Capture the cell that displays the provided text and extract its [X, Y] central coordinate. 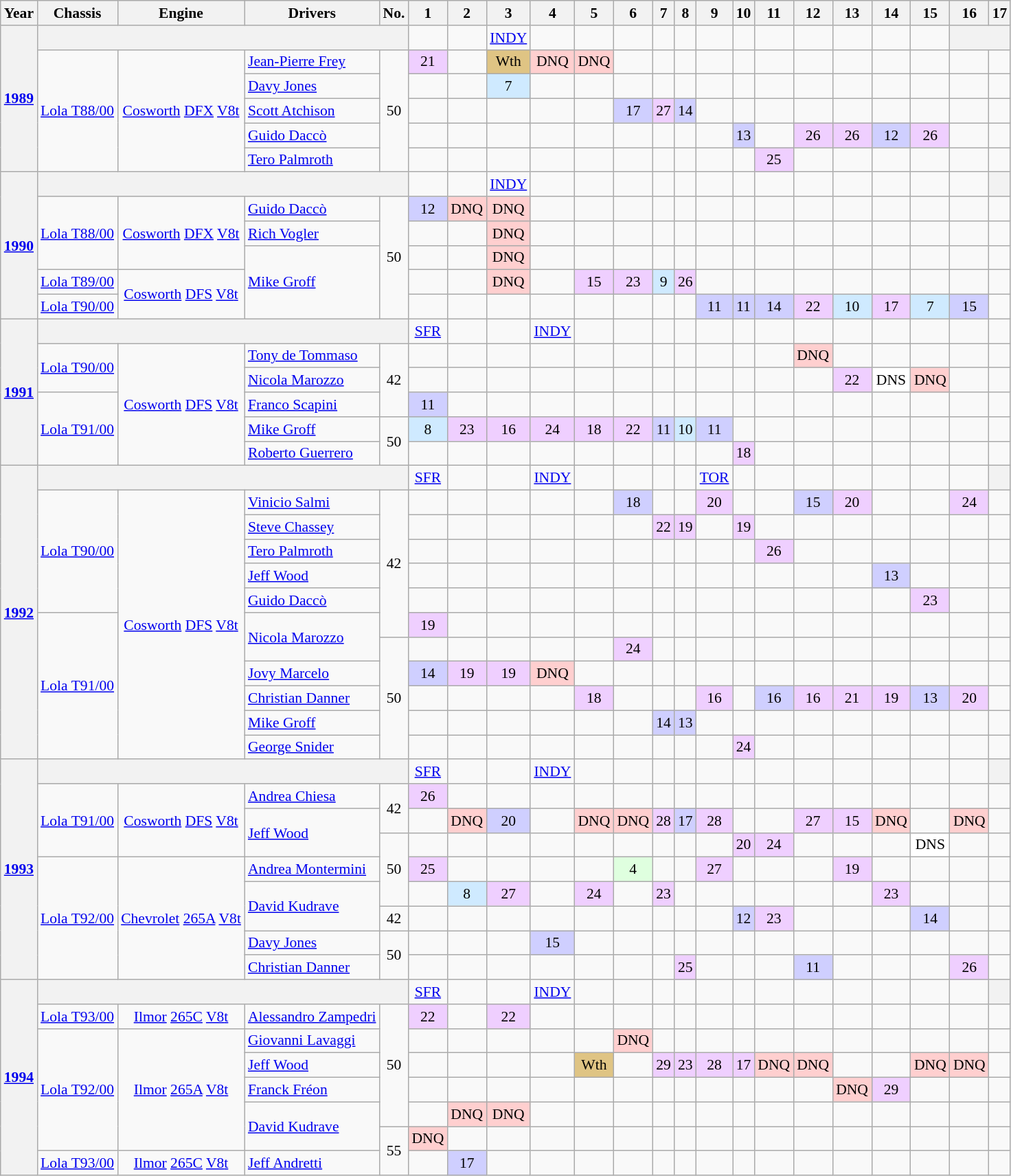
1993 [19, 870]
Jean-Pierre Frey [312, 62]
6 [633, 13]
Rich Vogler [312, 234]
3 [508, 13]
Andrea Montermini [312, 870]
Steve Chassey [312, 527]
Year [19, 13]
No. [394, 13]
Ilmor 265A V8t [181, 1089]
Andrea Chiesa [312, 796]
TOR [714, 478]
1989 [19, 99]
Chassis [77, 13]
Scott Atchison [312, 111]
Tony de Tommaso [312, 356]
Lola T89/00 [77, 282]
1992 [19, 613]
55 [394, 1151]
George Snider [312, 747]
Franco Scapini [312, 405]
1991 [19, 392]
Franck Fréon [312, 1090]
Vinicio Salmi [312, 503]
1990 [19, 246]
Jovy Marcelo [312, 674]
Engine [181, 13]
Drivers [312, 13]
1994 [19, 1077]
Giovanni Lavaggi [312, 1041]
Alessandro Zampedri [312, 1017]
Roberto Guerrero [312, 453]
5 [593, 13]
2 [467, 13]
Chevrolet 265A V8t [181, 918]
Jeff Andretti [312, 1164]
1 [427, 13]
